Capture the cell that displays the provided text and extract its [X, Y] central coordinate. 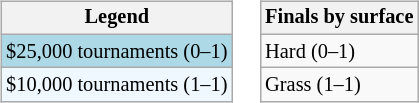
Finals by surface [339, 18]
$25,000 tournaments (0–1) [116, 51]
Hard (0–1) [339, 51]
Grass (1–1) [339, 85]
Legend [116, 18]
$10,000 tournaments (1–1) [116, 85]
